Provide the [X, Y] coordinate of the cell's center where the given text is located.  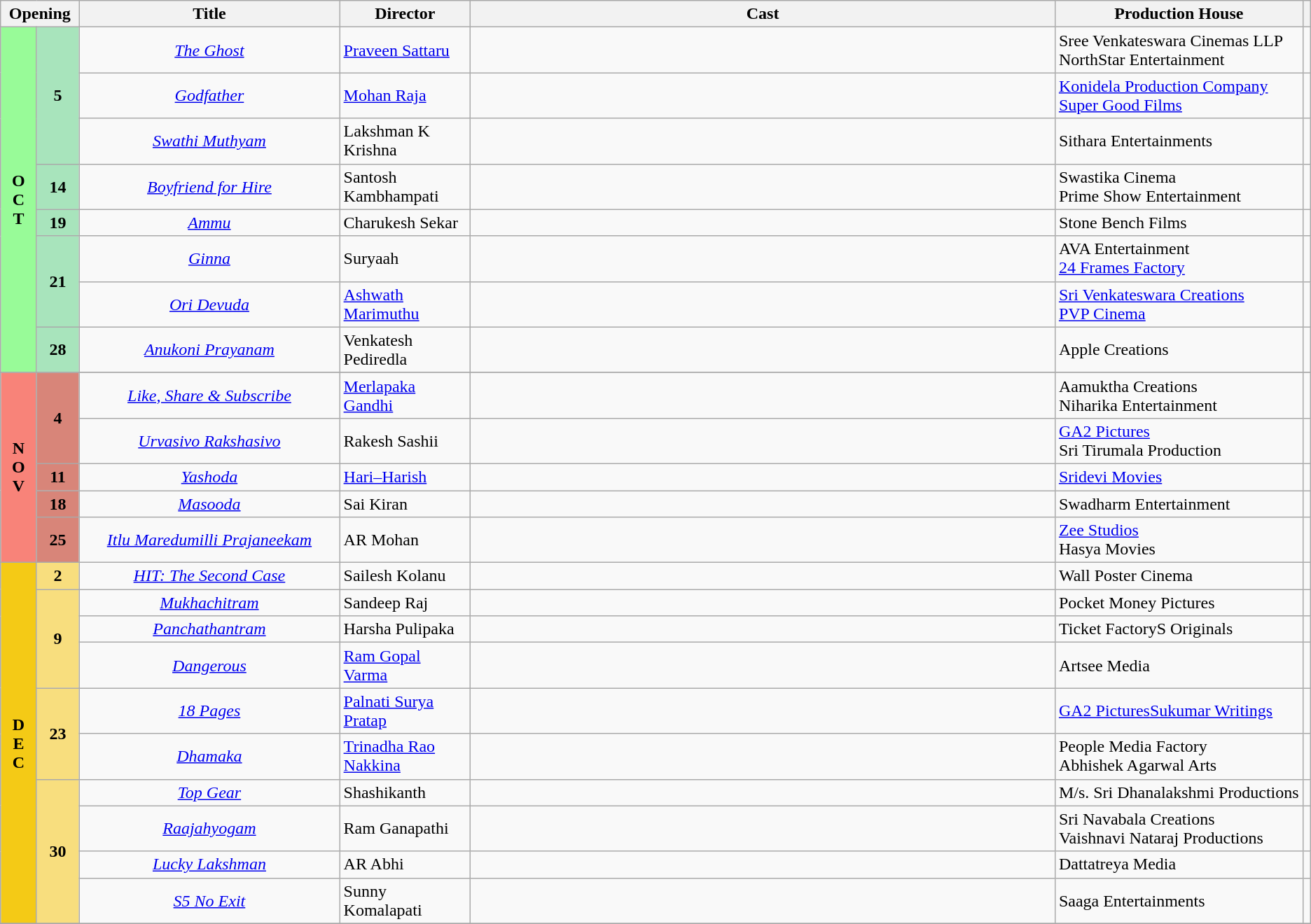
Dattatreya Media [1179, 864]
Itlu Maredumilli Prajaneekam [209, 540]
HIT: The Second Case [209, 576]
Palnati Surya Pratap [405, 711]
Ticket FactoryS Originals [1179, 629]
14 [57, 186]
Apple Creations [1179, 350]
AVA Entertainment24 Frames Factory [1179, 259]
M/s. Sri Dhanalakshmi Productions [1179, 792]
S5 No Exit [209, 900]
Sandeep Raj [405, 603]
Zee StudiosHasya Movies [1179, 540]
Sai Kiran [405, 503]
21 [57, 281]
Sithara Entertainments [1179, 141]
Venkatesh Pediredla [405, 350]
Shashikanth [405, 792]
Sridevi Movies [1179, 477]
Mukhachitram [209, 603]
Sailesh Kolanu [405, 576]
GA2 PicturesSri Tirumala Production [1179, 441]
11 [57, 477]
Santosh Kambhampati [405, 186]
Suryaah [405, 259]
Title [209, 14]
9 [57, 638]
Sree Venkateswara Cinemas LLPNorthStar Entertainment [1179, 50]
Konidela Production CompanySuper Good Films [1179, 95]
Wall Poster Cinema [1179, 576]
Sri Navabala CreationsVaishnavi Nataraj Productions [1179, 829]
Aamuktha CreationsNiharika Entertainment [1179, 395]
Dangerous [209, 665]
GA2 PicturesSukumar Writings [1179, 711]
Like, Share & Subscribe [209, 395]
Ginna [209, 259]
Cast [763, 14]
Trinadha Rao Nakkina [405, 756]
Lakshman K Krishna [405, 141]
Praveen Sattaru [405, 50]
Swastika CinemaPrime Show Entertainment [1179, 186]
Dhamaka [209, 756]
19 [57, 223]
Merlapaka Gandhi [405, 395]
Hari–Harish [405, 477]
Swathi Muthyam [209, 141]
2 [57, 576]
NOV [18, 468]
18 Pages [209, 711]
Sri Venkateswara CreationsPVP Cinema [1179, 304]
25 [57, 540]
Sunny Komalapati [405, 900]
Urvasivo Rakshasivo [209, 441]
Boyfriend for Hire [209, 186]
Opening [40, 14]
Stone Bench Films [1179, 223]
23 [57, 734]
Masooda [209, 503]
OCT [18, 200]
Swadharm Entertainment [1179, 503]
Pocket Money Pictures [1179, 603]
Ram Ganapathi [405, 829]
30 [57, 851]
Raajahyogam [209, 829]
Saaga Entertainments [1179, 900]
People Media FactoryAbhishek Agarwal Arts [1179, 756]
Harsha Pulipaka [405, 629]
Ammu [209, 223]
4 [57, 418]
Ori Devuda [209, 304]
Charukesh Sekar [405, 223]
The Ghost [209, 50]
Godfather [209, 95]
5 [57, 95]
Lucky Lakshman [209, 864]
Production House [1179, 14]
Director [405, 14]
Mohan Raja [405, 95]
Yashoda [209, 477]
Panchathantram [209, 629]
18 [57, 503]
AR Abhi [405, 864]
AR Mohan [405, 540]
Top Gear [209, 792]
Anukoni Prayanam [209, 350]
Artsee Media [1179, 665]
28 [57, 350]
DEC [18, 743]
Ashwath Marimuthu [405, 304]
Ram Gopal Varma [405, 665]
Rakesh Sashii [405, 441]
